Pinpoint the cell where the given text exists, returning its (X, Y) midpoint coordinate. 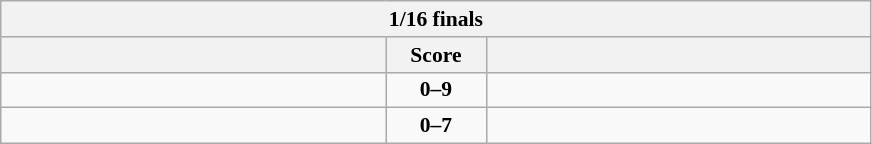
0–9 (436, 90)
0–7 (436, 126)
1/16 finals (436, 19)
Score (436, 55)
